Search for the cell housing the specified text and yield its (x, y) center coordinate. 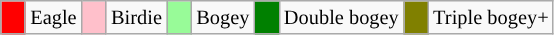
Triple bogey+ (490, 17)
Eagle (53, 17)
Double bogey (342, 17)
Bogey (222, 17)
Birdie (136, 17)
